Output the [X, Y] coordinate of the center of the cell containing the given text.  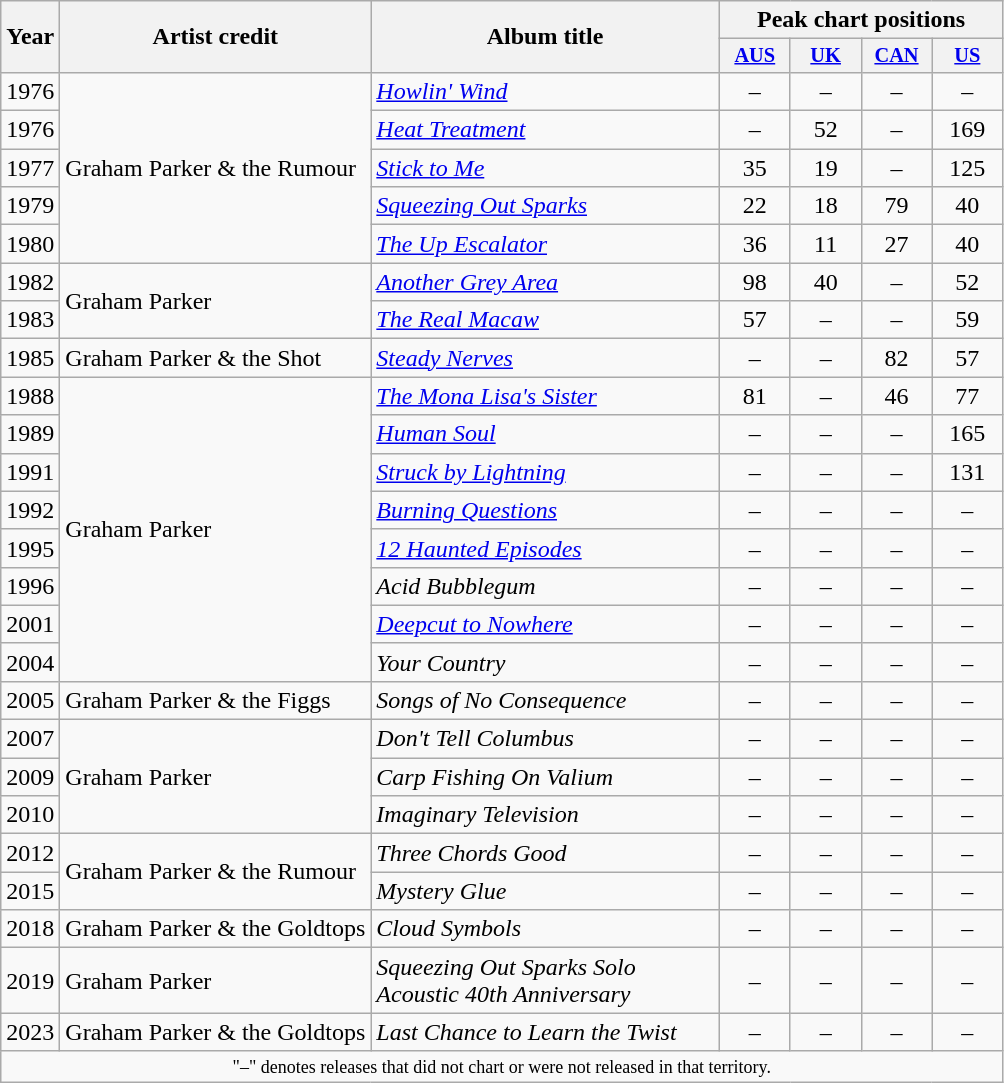
Last Chance to Learn the Twist [546, 1032]
Your Country [546, 662]
Year [30, 37]
2018 [30, 929]
1989 [30, 434]
Album title [546, 37]
2005 [30, 700]
2010 [30, 815]
Steady Nerves [546, 358]
Human Soul [546, 434]
Burning Questions [546, 510]
1991 [30, 472]
1983 [30, 320]
Graham Parker & the Shot [216, 358]
Artist credit [216, 37]
77 [968, 396]
11 [826, 244]
AUS [754, 56]
131 [968, 472]
18 [826, 206]
Peak chart positions [860, 20]
125 [968, 168]
The Up Escalator [546, 244]
36 [754, 244]
The Mona Lisa's Sister [546, 396]
19 [826, 168]
82 [896, 358]
59 [968, 320]
Graham Parker & the Figgs [216, 700]
1979 [30, 206]
Howlin' Wind [546, 91]
1985 [30, 358]
The Real Macaw [546, 320]
Another Grey Area [546, 282]
2012 [30, 853]
Squeezing Out Sparks [546, 206]
CAN [896, 56]
Acid Bubblegum [546, 586]
Stick to Me [546, 168]
35 [754, 168]
81 [754, 396]
1982 [30, 282]
US [968, 56]
Carp Fishing On Valium [546, 777]
2009 [30, 777]
79 [896, 206]
12 Haunted Episodes [546, 548]
Imaginary Television [546, 815]
Songs of No Consequence [546, 700]
1977 [30, 168]
Deepcut to Nowhere [546, 624]
2019 [30, 980]
2001 [30, 624]
Cloud Symbols [546, 929]
1988 [30, 396]
27 [896, 244]
169 [968, 130]
Heat Treatment [546, 130]
1980 [30, 244]
1992 [30, 510]
165 [968, 434]
2007 [30, 739]
2023 [30, 1032]
1996 [30, 586]
Don't Tell Columbus [546, 739]
UK [826, 56]
"–" denotes releases that did not chart or were not released in that territory. [502, 1066]
2004 [30, 662]
Mystery Glue [546, 891]
22 [754, 206]
Struck by Lightning [546, 472]
1995 [30, 548]
Three Chords Good [546, 853]
98 [754, 282]
Squeezing Out Sparks Solo Acoustic 40th Anniversary [546, 980]
46 [896, 396]
2015 [30, 891]
